Capture the cell that displays the provided text and extract its [X, Y] central coordinate. 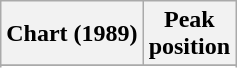
Chart (1989) [72, 34]
Peakposition [189, 34]
